Search for the cell housing the specified text and yield its [X, Y] center coordinate. 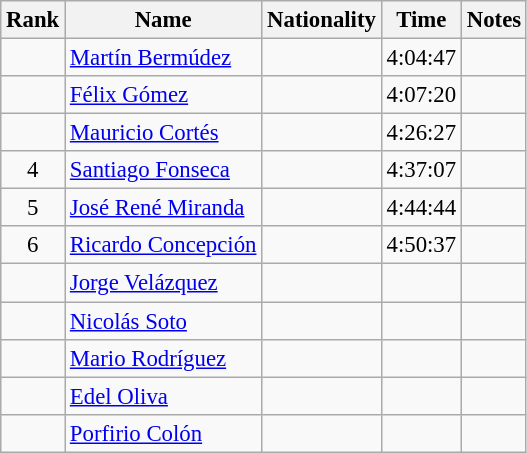
Santiago Fonseca [164, 170]
Mario Rodríguez [164, 358]
5 [33, 208]
Time [421, 20]
4:26:27 [421, 133]
4:44:44 [421, 208]
4:04:47 [421, 58]
Porfirio Colón [164, 433]
Jorge Velázquez [164, 283]
Edel Oliva [164, 396]
4 [33, 170]
Mauricio Cortés [164, 133]
6 [33, 245]
Nicolás Soto [164, 321]
Martín Bermúdez [164, 58]
4:07:20 [421, 95]
José René Miranda [164, 208]
Félix Gómez [164, 95]
Name [164, 20]
4:50:37 [421, 245]
Ricardo Concepción [164, 245]
Notes [494, 20]
Nationality [322, 20]
4:37:07 [421, 170]
Rank [33, 20]
